For the text-containing cell, return its midpoint in (X, Y) coordinate format. 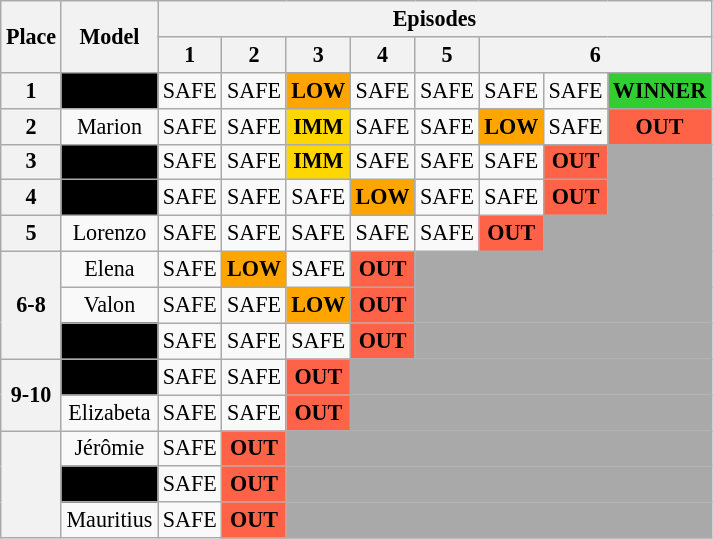
Valon (109, 305)
Episodes (435, 18)
Lorenzo (109, 233)
9-10 (32, 395)
6-8 (32, 304)
Place (32, 36)
Elena (109, 269)
Model (109, 36)
Elizabeta (109, 412)
Jérômie (109, 448)
Marion (109, 126)
6 (595, 54)
Mauritius (109, 520)
WINNER (660, 90)
